Capture the cell that displays the provided text and extract its [x, y] central coordinate. 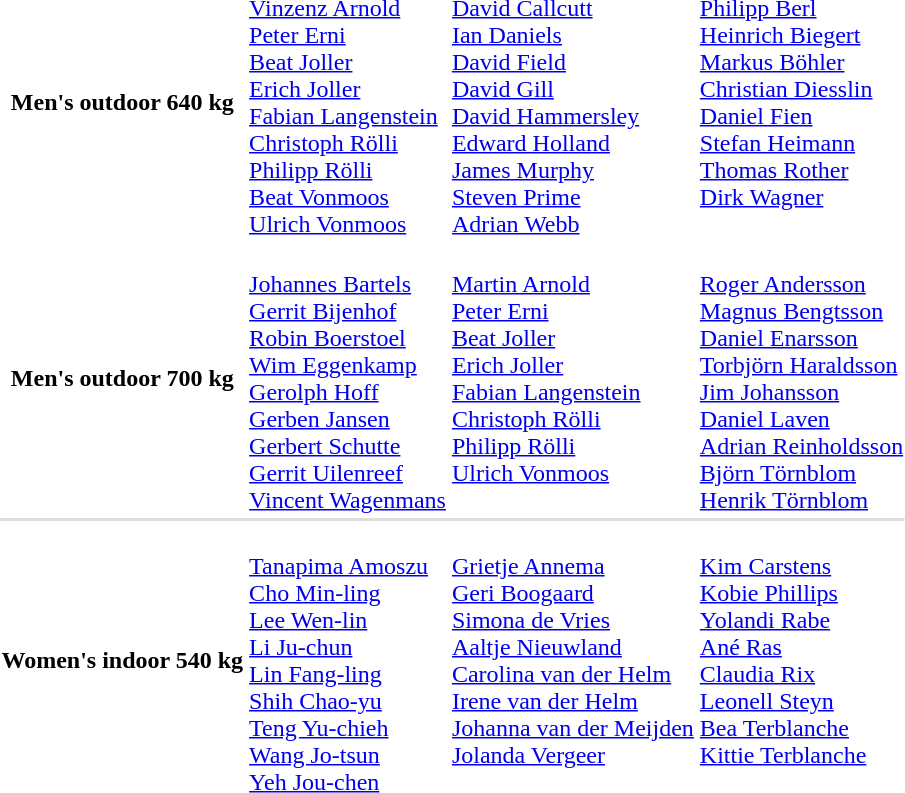
Roger AnderssonMagnus BengtssonDaniel EnarssonTorbjörn HaraldssonJim JohanssonDaniel LavenAdrian ReinholdssonBjörn TörnblomHenrik Törnblom [801, 378]
Martin ArnoldPeter ErniBeat JollerErich JollerFabian LangensteinChristoph RölliPhilipp RölliUlrich Vonmoos [572, 378]
Johannes BartelsGerrit BijenhofRobin BoerstoelWim EggenkampGerolph HoffGerben JansenGerbert SchutteGerrit UilenreefVincent Wagenmans [348, 378]
Men's outdoor 700 kg [122, 378]
